Capture the cell that displays the provided text and extract its [x, y] central coordinate. 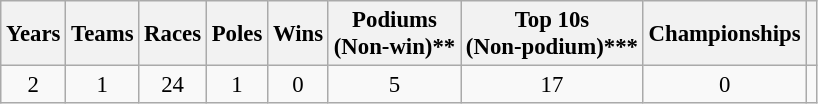
Top 10s(Non-podium)*** [552, 34]
17 [552, 85]
24 [173, 85]
5 [394, 85]
Years [34, 34]
2 [34, 85]
Championships [724, 34]
Teams [102, 34]
Wins [298, 34]
Poles [236, 34]
Races [173, 34]
Podiums(Non-win)** [394, 34]
